Determine the [X, Y] coordinate at the center of the cell enclosing the given text.  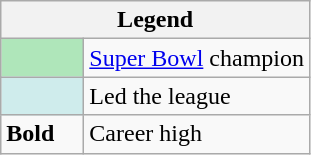
Bold [42, 134]
Led the league [197, 96]
Super Bowl champion [197, 58]
Career high [197, 134]
Legend [156, 20]
